Identify which cell holds the provided text, then report its [X, Y] central coordinate. 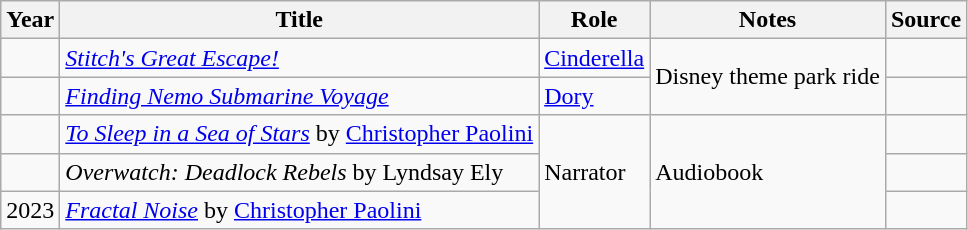
Source [926, 20]
Audiobook [768, 172]
Finding Nemo Submarine Voyage [300, 96]
Dory [594, 96]
Notes [768, 20]
Year [30, 20]
Role [594, 20]
To Sleep in a Sea of Stars by Christopher Paolini [300, 134]
Cinderella [594, 58]
Disney theme park ride [768, 77]
Stitch's Great Escape! [300, 58]
Overwatch: Deadlock Rebels by Lyndsay Ely [300, 172]
Fractal Noise by Christopher Paolini [300, 210]
2023 [30, 210]
Title [300, 20]
Narrator [594, 172]
